For the text-containing cell, return its midpoint in [x, y] coordinate format. 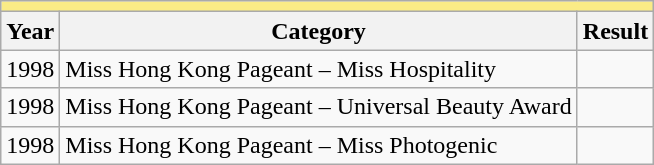
Year [30, 31]
Category [318, 31]
Miss Hong Kong Pageant – Miss Hospitality [318, 69]
Miss Hong Kong Pageant – Universal Beauty Award [318, 107]
Result [615, 31]
Miss Hong Kong Pageant – Miss Photogenic [318, 145]
